Detect which cell encompasses the target text, then output its [X, Y] center coordinate. 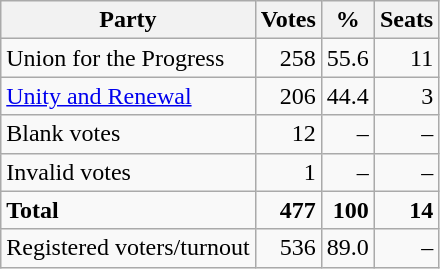
Invalid votes [128, 172]
89.0 [348, 248]
Union for the Progress [128, 58]
Party [128, 20]
Total [128, 210]
55.6 [348, 58]
14 [406, 210]
3 [406, 96]
Unity and Renewal [128, 96]
1 [288, 172]
100 [348, 210]
Votes [288, 20]
206 [288, 96]
477 [288, 210]
Seats [406, 20]
Registered voters/turnout [128, 248]
% [348, 20]
Blank votes [128, 134]
536 [288, 248]
44.4 [348, 96]
11 [406, 58]
12 [288, 134]
258 [288, 58]
